Find where the given text appears and provide that cell's center as [X, Y] coordinate. 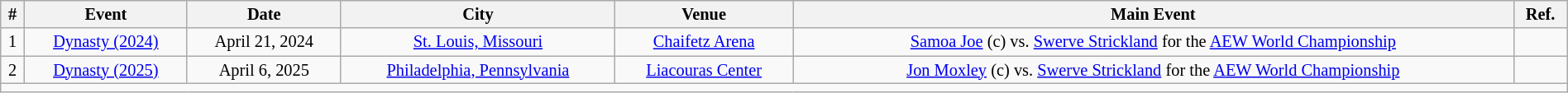
Dynasty (2025) [106, 70]
1 [13, 42]
# [13, 14]
City [478, 14]
Philadelphia, Pennsylvania [478, 70]
Date [264, 14]
Chaifetz Arena [705, 42]
Dynasty (2024) [106, 42]
April 21, 2024 [264, 42]
Ref. [1540, 14]
St. Louis, Missouri [478, 42]
Main Event [1153, 14]
2 [13, 70]
Jon Moxley (c) vs. Swerve Strickland for the AEW World Championship [1153, 70]
Event [106, 14]
Venue [705, 14]
Liacouras Center [705, 70]
Samoa Joe (c) vs. Swerve Strickland for the AEW World Championship [1153, 42]
April 6, 2025 [264, 70]
